Capture the cell that displays the provided text and extract its [X, Y] central coordinate. 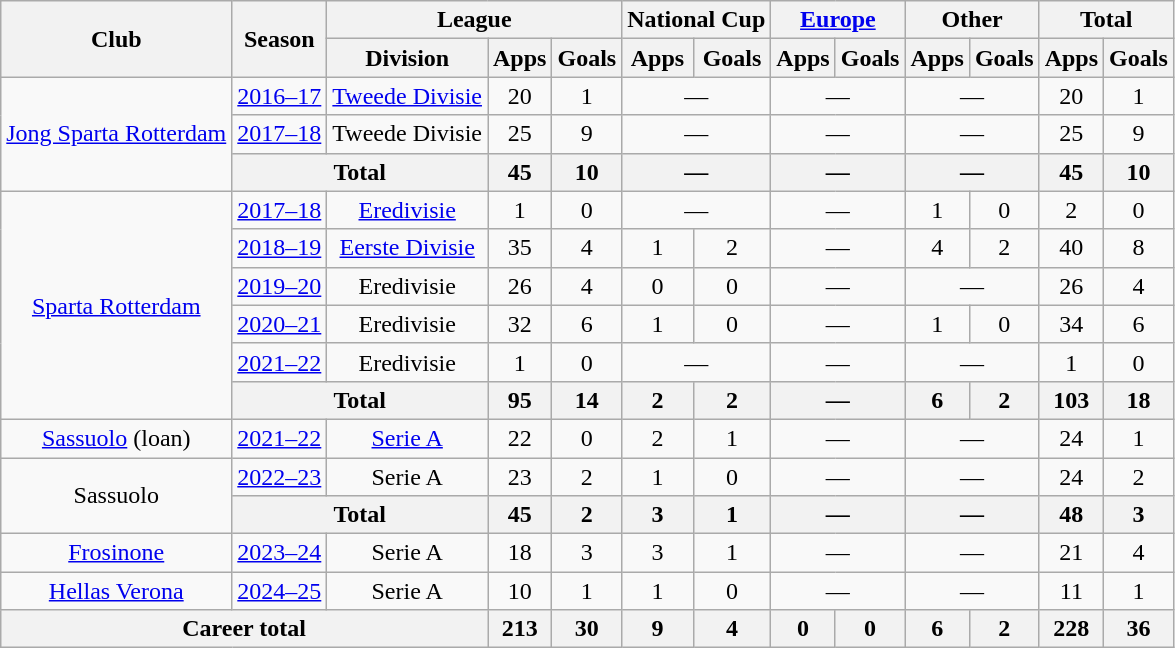
League [474, 20]
36 [1139, 629]
2023–24 [280, 553]
8 [1139, 248]
2022–23 [280, 477]
48 [1071, 515]
103 [1071, 400]
11 [1071, 591]
213 [520, 629]
Sassuolo (loan) [116, 438]
Career total [244, 629]
Club [116, 39]
Frosinone [116, 553]
Europe [838, 20]
32 [520, 324]
23 [520, 477]
22 [520, 438]
Season [280, 39]
30 [587, 629]
Eerste Divisie [408, 248]
Jong Sparta Rotterdam [116, 134]
Sassuolo [116, 496]
Division [408, 58]
228 [1071, 629]
2024–25 [280, 591]
34 [1071, 324]
Other [972, 20]
2020–21 [280, 324]
35 [520, 248]
2019–20 [280, 286]
40 [1071, 248]
95 [520, 400]
21 [1071, 553]
2018–19 [280, 248]
Sparta Rotterdam [116, 305]
14 [587, 400]
2016–17 [280, 96]
National Cup [696, 20]
Hellas Verona [116, 591]
